Detect which cell encompasses the target text, then output its (X, Y) center coordinate. 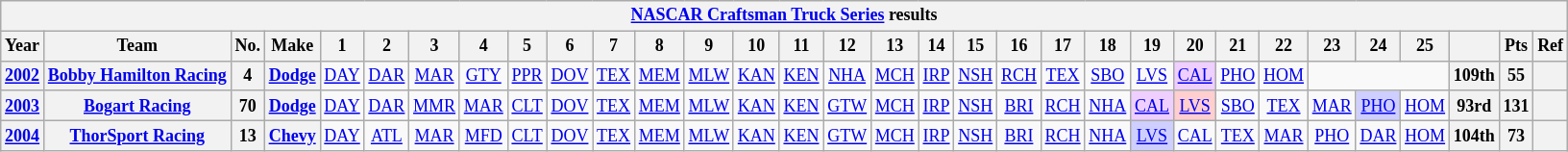
2003 (23, 106)
22 (1284, 46)
16 (1019, 46)
Make (292, 46)
Ref (1551, 46)
55 (1516, 75)
Bobby Hamilton Racing (136, 75)
MMR (434, 106)
Team (136, 46)
73 (1516, 135)
18 (1108, 46)
12 (847, 46)
2004 (23, 135)
PPR (527, 75)
93rd (1474, 106)
1 (342, 46)
MFD (483, 135)
10 (756, 46)
109th (1474, 75)
15 (976, 46)
ThorSport Racing (136, 135)
14 (936, 46)
5 (527, 46)
2 (386, 46)
No. (248, 46)
GTY (483, 75)
ATL (386, 135)
23 (1332, 46)
3 (434, 46)
19 (1153, 46)
2002 (23, 75)
24 (1378, 46)
104th (1474, 135)
Pts (1516, 46)
Chevy (292, 135)
70 (248, 106)
11 (801, 46)
Year (23, 46)
Bogart Racing (136, 106)
NASCAR Craftsman Truck Series results (784, 15)
25 (1426, 46)
20 (1195, 46)
131 (1516, 106)
17 (1063, 46)
9 (709, 46)
6 (570, 46)
8 (659, 46)
21 (1237, 46)
7 (614, 46)
